Provide the (x, y) coordinate of the cell's center where the given text is located.  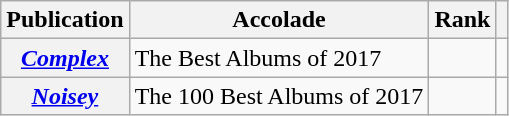
The Best Albums of 2017 (279, 58)
The 100 Best Albums of 2017 (279, 96)
Rank (462, 20)
Publication (65, 20)
Complex (65, 58)
Noisey (65, 96)
Accolade (279, 20)
